Pinpoint the cell where the given text exists, returning its (x, y) midpoint coordinate. 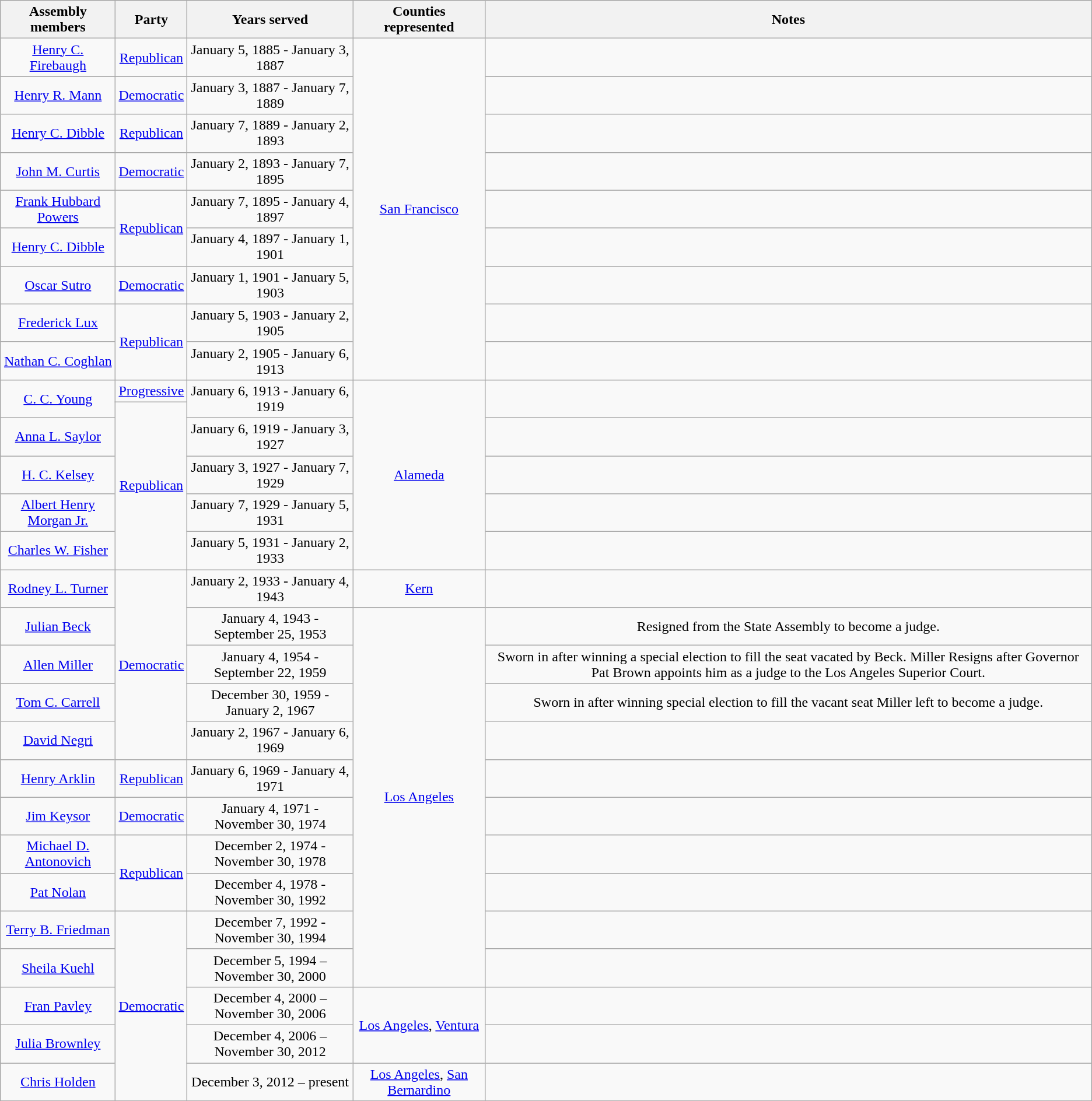
Los Angeles (419, 798)
Albert Henry Morgan Jr. (58, 513)
Anna L. Saylor (58, 436)
Henry R. Mann (58, 96)
John M. Curtis (58, 171)
Los Angeles, Ventura (419, 1025)
Allen Miller (58, 665)
December 30, 1959 - January 2, 1967 (270, 702)
December 2, 1974 - November 30, 1978 (270, 854)
Los Angeles, San Bernardino (419, 1081)
Oscar Sutro (58, 285)
Charles W. Fisher (58, 550)
Sworn in after winning special election to fill the vacant seat Miller left to become a judge. (788, 702)
January 3, 1887 - January 7, 1889 (270, 96)
Nathan C. Coghlan (58, 360)
January 3, 1927 - January 7, 1929 (270, 475)
January 4, 1943 - September 25, 1953 (270, 626)
January 5, 1885 - January 3, 1887 (270, 57)
Fran Pavley (58, 1005)
January 7, 1895 - January 4, 1897 (270, 209)
January 2, 1893 - January 7, 1895 (270, 171)
Sheila Kuehl (58, 968)
Frank Hubbard Powers (58, 209)
Frederick Lux (58, 323)
January 4, 1971 - November 30, 1974 (270, 816)
Julian Beck (58, 626)
Chris Holden (58, 1081)
January 4, 1954 - September 22, 1959 (270, 665)
January 2, 1905 - January 6, 1913 (270, 360)
January 2, 1933 - January 4, 1943 (270, 589)
Terry B. Friedman (58, 930)
Progressive (152, 391)
January 2, 1967 - January 6, 1969 (270, 741)
December 4, 2006 – November 30, 2012 (270, 1044)
December 5, 1994 – November 30, 2000 (270, 968)
San Francisco (419, 209)
Counties represented (419, 20)
Henry C. Firebaugh (58, 57)
January 6, 1969 - January 4, 1971 (270, 778)
C. C. Young (58, 399)
H. C. Kelsey (58, 475)
Notes (788, 20)
December 7, 1992 - November 30, 1994 (270, 930)
David Negri (58, 741)
Michael D. Antonovich (58, 854)
December 4, 2000 – November 30, 2006 (270, 1005)
December 4, 1978 - November 30, 1992 (270, 892)
January 5, 1903 - January 2, 1905 (270, 323)
Resigned from the State Assembly to become a judge. (788, 626)
January 4, 1897 - January 1, 1901 (270, 247)
January 6, 1919 - January 3, 1927 (270, 436)
Henry Arklin (58, 778)
Kern (419, 589)
January 1, 1901 - January 5, 1903 (270, 285)
December 3, 2012 – present (270, 1081)
Julia Brownley (58, 1044)
Tom C. Carrell (58, 702)
January 5, 1931 - January 2, 1933 (270, 550)
Pat Nolan (58, 892)
Years served (270, 20)
Party (152, 20)
January 6, 1913 - January 6, 1919 (270, 399)
January 7, 1929 - January 5, 1931 (270, 513)
Assembly members (58, 20)
January 7, 1889 - January 2, 1893 (270, 133)
Alameda (419, 475)
Rodney L. Turner (58, 589)
Jim Keysor (58, 816)
